Output the (x, y) coordinate of the center of the cell containing the given text.  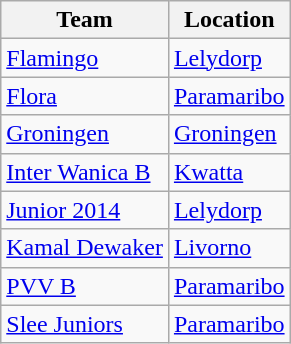
Inter Wanica B (85, 172)
Location (229, 20)
Flamingo (85, 58)
Livorno (229, 248)
Slee Juniors (85, 324)
Flora (85, 96)
Junior 2014 (85, 210)
Kwatta (229, 172)
Team (85, 20)
PVV B (85, 286)
Kamal Dewaker (85, 248)
